For the text-containing cell, return its midpoint in [x, y] coordinate format. 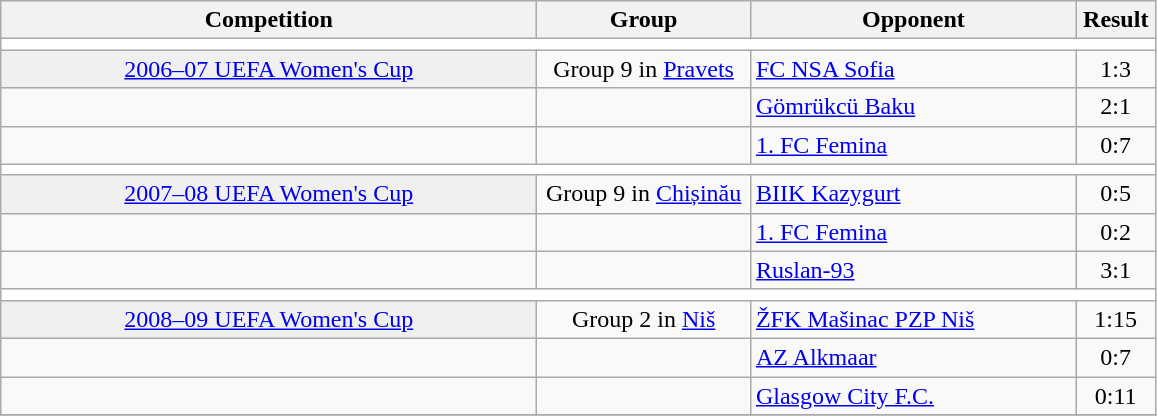
0:11 [1116, 395]
FC NSA Sofia [913, 69]
Group 2 in Niš [644, 319]
3:1 [1116, 270]
Gömrükcü Baku [913, 107]
0:2 [1116, 232]
AZ Alkmaar [913, 357]
Opponent [913, 20]
ŽFK Mašinac PZP Niš [913, 319]
2008–09 UEFA Women's Cup [269, 319]
0:5 [1116, 194]
Group 9 in Pravets [644, 69]
2:1 [1116, 107]
1:3 [1116, 69]
1:15 [1116, 319]
Glasgow City F.C. [913, 395]
Result [1116, 20]
BIIK Kazygurt [913, 194]
Competition [269, 20]
Group 9 in Chișinău [644, 194]
Group [644, 20]
2007–08 UEFA Women's Cup [269, 194]
Ruslan-93 [913, 270]
2006–07 UEFA Women's Cup [269, 69]
